From the cell containing the given text, extract its center point as (X, Y) coordinate. 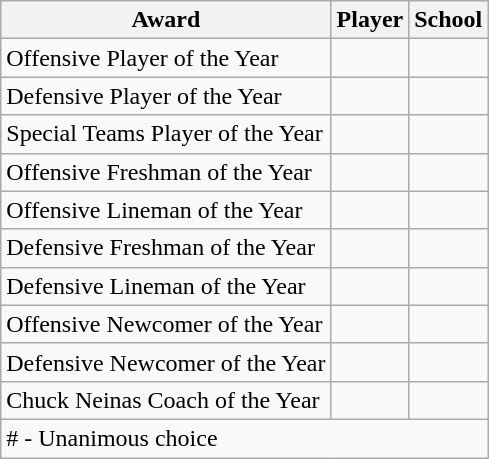
Offensive Player of the Year (166, 58)
Chuck Neinas Coach of the Year (166, 400)
Defensive Newcomer of the Year (166, 362)
Offensive Freshman of the Year (166, 172)
Offensive Lineman of the Year (166, 210)
Defensive Freshman of the Year (166, 248)
Defensive Lineman of the Year (166, 286)
Special Teams Player of the Year (166, 134)
# - Unanimous choice (244, 438)
Player (370, 20)
School (448, 20)
Award (166, 20)
Offensive Newcomer of the Year (166, 324)
Defensive Player of the Year (166, 96)
